Locate the cell with the specified text and output its (X, Y) center coordinate. 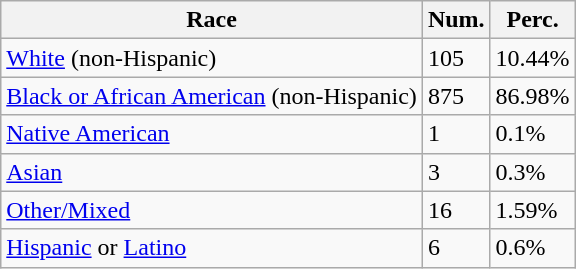
0.3% (532, 172)
Other/Mixed (212, 210)
6 (456, 248)
0.6% (532, 248)
1.59% (532, 210)
White (non-Hispanic) (212, 58)
10.44% (532, 58)
Asian (212, 172)
105 (456, 58)
3 (456, 172)
Native American (212, 134)
Perc. (532, 20)
Black or African American (non-Hispanic) (212, 96)
1 (456, 134)
Race (212, 20)
0.1% (532, 134)
Hispanic or Latino (212, 248)
Num. (456, 20)
875 (456, 96)
16 (456, 210)
86.98% (532, 96)
